Identify which cell holds the provided text, then report its [X, Y] central coordinate. 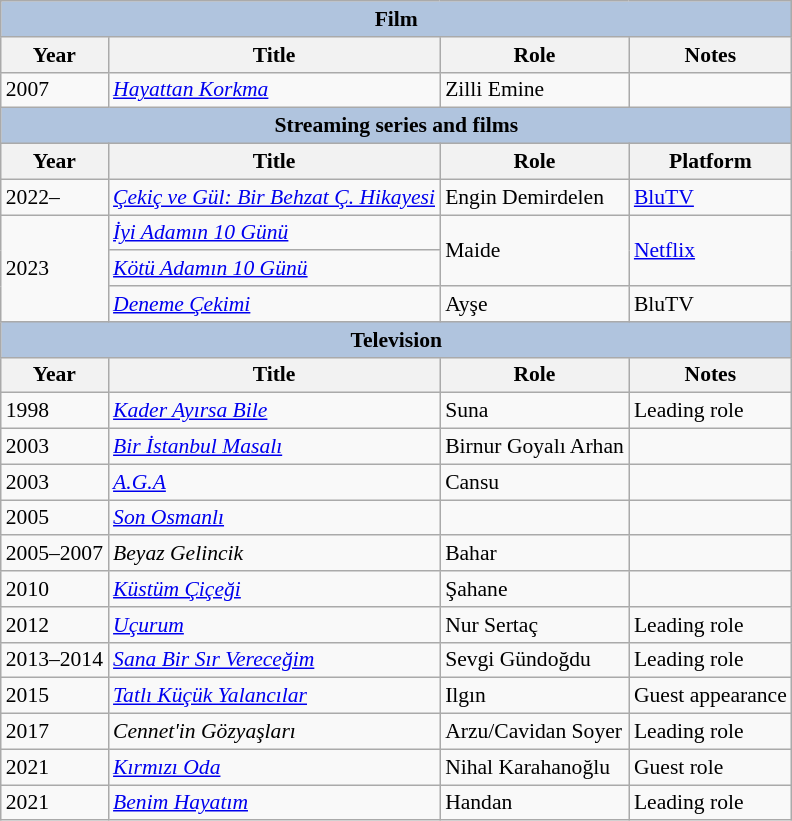
2017 [54, 732]
Bahar [534, 554]
Kader Ayırsa Bile [274, 411]
Ilgın [534, 696]
Nihal Karahanoğlu [534, 767]
Engin Demirdelen [534, 197]
2012 [54, 625]
2022– [54, 197]
Zilli Emine [534, 90]
2005–2007 [54, 554]
2013–2014 [54, 660]
2015 [54, 696]
Streaming series and films [396, 126]
2023 [54, 268]
Şahane [534, 589]
Sana Bir Sır Vereceğim [274, 660]
A.G.A [274, 482]
Television [396, 340]
2010 [54, 589]
Son Osmanlı [274, 518]
Sevgi Gündoğdu [534, 660]
Ayşe [534, 304]
Film [396, 19]
Kötü Adamın 10 Günü [274, 269]
Beyaz Gelincik [274, 554]
Tatlı Küçük Yalancılar [274, 696]
Suna [534, 411]
Deneme Çekimi [274, 304]
Platform [710, 162]
Küstüm Çiçeği [274, 589]
Nur Sertaç [534, 625]
Cansu [534, 482]
2005 [54, 518]
Benim Hayatım [274, 803]
Birnur Goyalı Arhan [534, 447]
Cennet'in Gözyaşları [274, 732]
Çekiç ve Gül: Bir Behzat Ç. Hikayesi [274, 197]
İyi Adamın 10 Günü [274, 233]
Maide [534, 250]
Handan [534, 803]
Arzu/Cavidan Soyer [534, 732]
Kırmızı Oda [274, 767]
Netflix [710, 250]
Hayattan Korkma [274, 90]
Guest appearance [710, 696]
Uçurum [274, 625]
2007 [54, 90]
Guest role [710, 767]
Bir İstanbul Masalı [274, 447]
1998 [54, 411]
